Determine the (X, Y) coordinate at the center of the cell enclosing the given text.  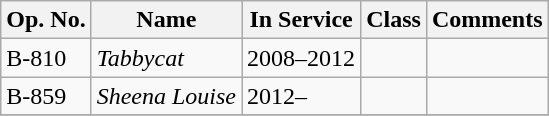
In Service (302, 20)
Tabbycat (166, 58)
2008–2012 (302, 58)
Op. No. (46, 20)
Sheena Louise (166, 96)
B-859 (46, 96)
2012– (302, 96)
Name (166, 20)
Comments (487, 20)
B-810 (46, 58)
Class (394, 20)
